Detect which cell encompasses the target text, then output its (x, y) center coordinate. 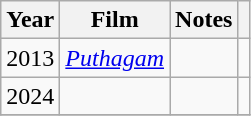
2013 (30, 58)
Film (115, 20)
Year (30, 20)
Puthagam (115, 58)
Notes (204, 20)
2024 (30, 96)
